From the cell containing the given text, extract its center point as [x, y] coordinate. 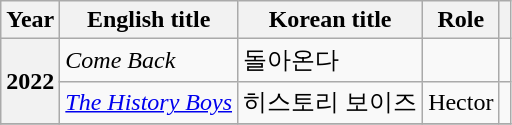
히스토리 보이즈 [330, 102]
2022 [30, 82]
Role [461, 20]
돌아온다 [330, 60]
Korean title [330, 20]
English title [149, 20]
The History Boys [149, 102]
Year [30, 20]
Come Back [149, 60]
Hector [461, 102]
